Find where the given text appears and provide that cell's center as [x, y] coordinate. 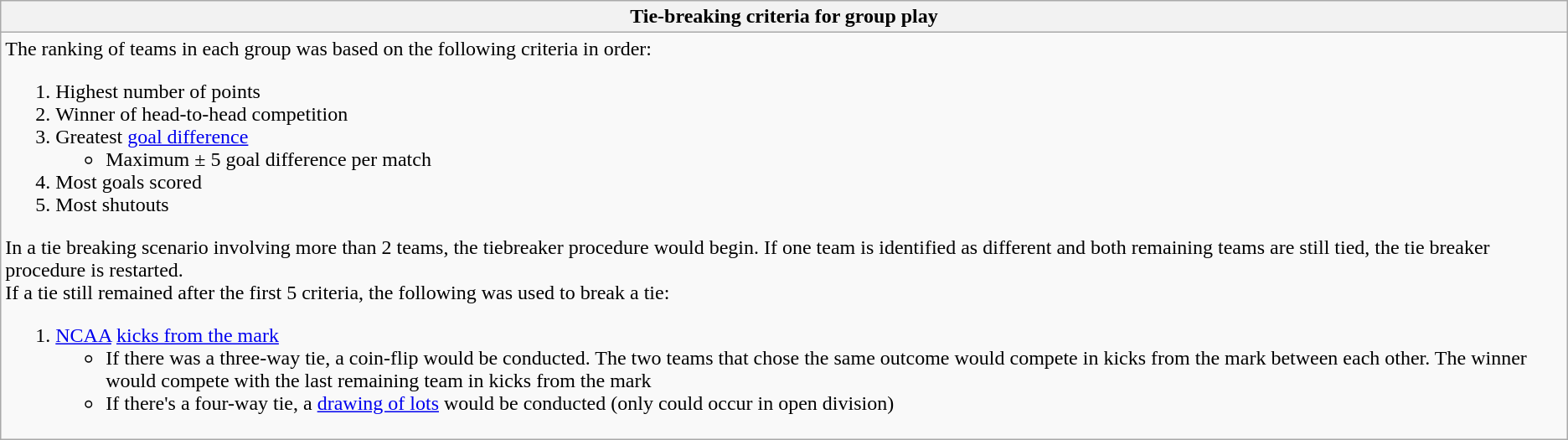
Tie-breaking criteria for group play [784, 17]
